Output the [x, y] coordinate of the center of the cell containing the given text.  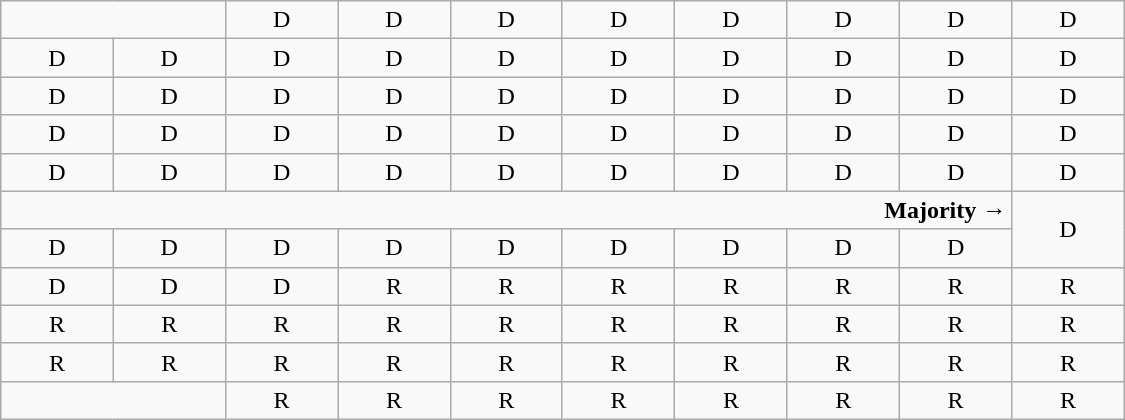
Majority → [506, 210]
